For the text-containing cell, return its midpoint in (X, Y) coordinate format. 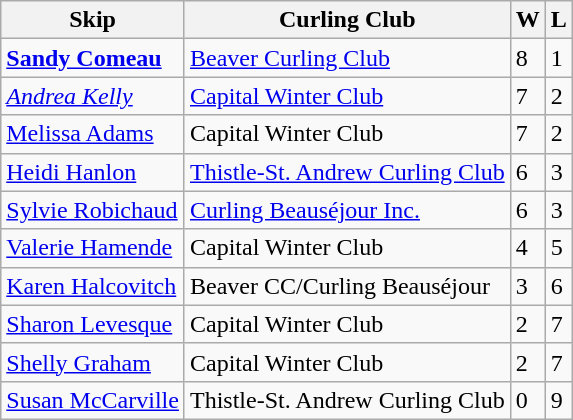
Susan McCarville (93, 400)
Curling Beauséjour Inc. (347, 210)
0 (528, 400)
5 (558, 248)
Sylvie Robichaud (93, 210)
Beaver CC/Curling Beauséjour (347, 286)
W (528, 20)
Melissa Adams (93, 134)
Andrea Kelly (93, 96)
Sandy Comeau (93, 58)
Heidi Hanlon (93, 172)
Skip (93, 20)
Karen Halcovitch (93, 286)
L (558, 20)
9 (558, 400)
Beaver Curling Club (347, 58)
Sharon Levesque (93, 324)
8 (528, 58)
4 (528, 248)
Curling Club (347, 20)
Shelly Graham (93, 362)
1 (558, 58)
Valerie Hamende (93, 248)
